Capture the cell that displays the provided text and extract its [x, y] central coordinate. 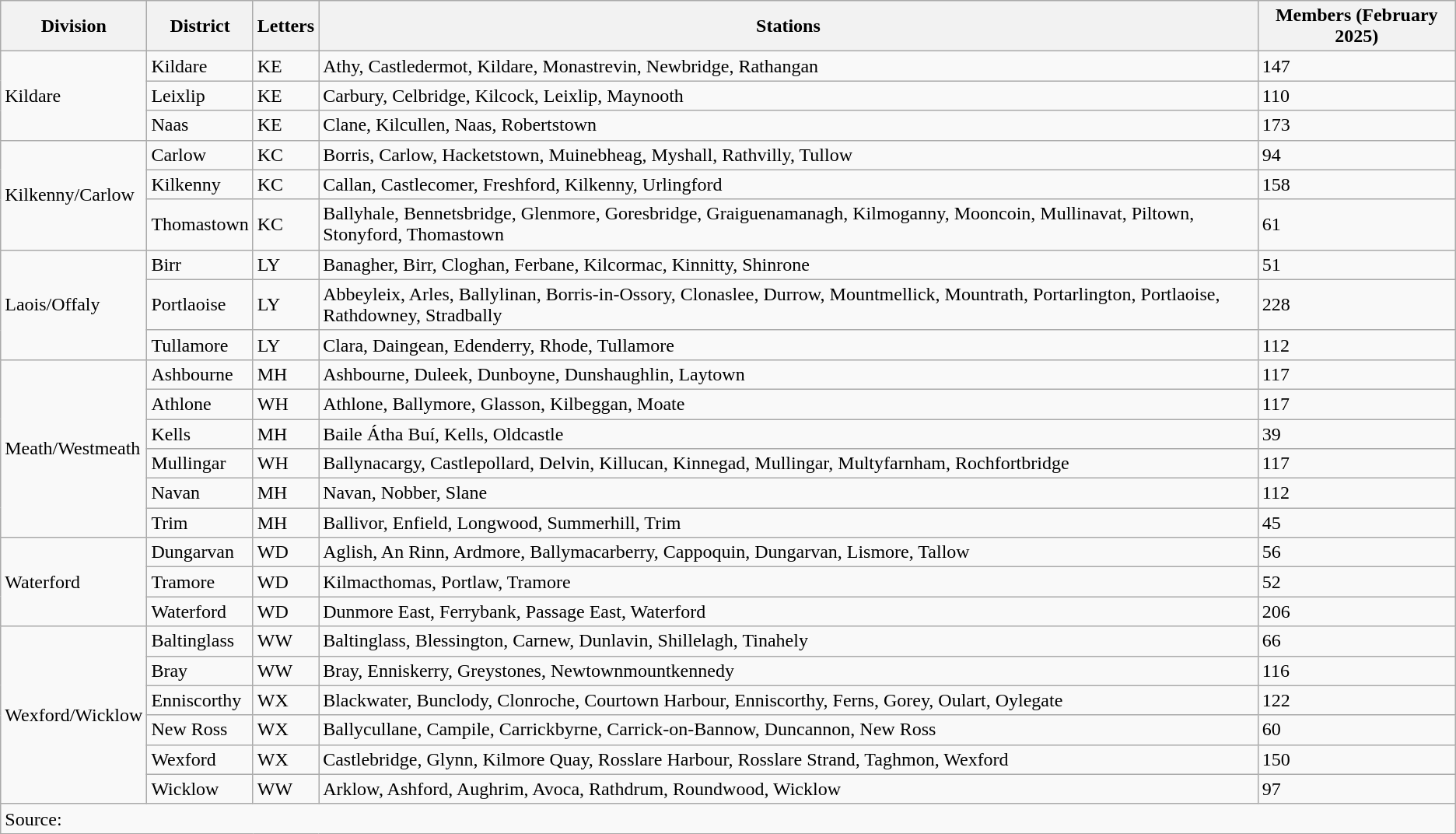
Birr [200, 265]
Kilkenny/Carlow [74, 194]
Wexford [200, 759]
228 [1356, 305]
Laois/Offaly [74, 305]
Wexford/Wicklow [74, 715]
Bray [200, 671]
45 [1356, 523]
Tramore [200, 582]
Enniscorthy [200, 700]
Leixlip [200, 96]
Bray, Enniskerry, Greystones, Newtownmountkennedy [789, 671]
Clane, Kilcullen, Naas, Robertstown [789, 125]
Athy, Castledermot, Kildare, Monastrevin, Newbridge, Rathangan [789, 66]
Arklow, Ashford, Aughrim, Avoca, Rathdrum, Roundwood, Wicklow [789, 789]
56 [1356, 552]
173 [1356, 125]
147 [1356, 66]
61 [1356, 224]
Borris, Carlow, Hacketstown, Muinebheag, Myshall, Rathvilly, Tullow [789, 155]
Dungarvan [200, 552]
122 [1356, 700]
Ballivor, Enfield, Longwood, Summerhill, Trim [789, 523]
Dunmore East, Ferrybank, Passage East, Waterford [789, 611]
Castlebridge, Glynn, Kilmore Quay, Rosslare Harbour, Rosslare Strand, Taghmon, Wexford [789, 759]
Wicklow [200, 789]
Thomastown [200, 224]
150 [1356, 759]
Tullamore [200, 345]
110 [1356, 96]
66 [1356, 641]
158 [1356, 184]
39 [1356, 433]
51 [1356, 265]
Athlone [200, 404]
Baltinglass [200, 641]
Baile Átha Buí, Kells, Oldcastle [789, 433]
Ashbourne [200, 374]
Callan, Castlecomer, Freshford, Kilkenny, Urlingford [789, 184]
Portlaoise [200, 305]
Navan, Nobber, Slane [789, 493]
New Ross [200, 730]
Aglish, An Rinn, Ardmore, Ballymacarberry, Cappoquin, Dungarvan, Lismore, Tallow [789, 552]
Ballycullane, Campile, Carrickbyrne, Carrick-on-Bannow, Duncannon, New Ross [789, 730]
Clara, Daingean, Edenderry, Rhode, Tullamore [789, 345]
Mullingar [200, 464]
Carlow [200, 155]
60 [1356, 730]
Banagher, Birr, Cloghan, Ferbane, Kilcormac, Kinnitty, Shinrone [789, 265]
Members (February 2025) [1356, 26]
206 [1356, 611]
Source: [728, 818]
116 [1356, 671]
52 [1356, 582]
Letters [285, 26]
Blackwater, Bunclody, Clonroche, Courtown Harbour, Enniscorthy, Ferns, Gorey, Oulart, Oylegate [789, 700]
Ballynacargy, Castlepollard, Delvin, Killucan, Kinnegad, Mullingar, Multyfarnham, Rochfortbridge [789, 464]
Kilmacthomas, Portlaw, Tramore [789, 582]
Naas [200, 125]
97 [1356, 789]
Stations [789, 26]
Ashbourne, Duleek, Dunboyne, Dunshaughlin, Laytown [789, 374]
Division [74, 26]
Baltinglass, Blessington, Carnew, Dunlavin, Shillelagh, Tinahely [789, 641]
Athlone, Ballymore, Glasson, Kilbeggan, Moate [789, 404]
Navan [200, 493]
Abbeyleix, Arles, Ballylinan, Borris-in-Ossory, Clonaslee, Durrow, Mountmellick, Mountrath, Portarlington, Portlaoise, Rathdowney, Stradbally [789, 305]
Carbury, Celbridge, Kilcock, Leixlip, Maynooth [789, 96]
Meath/Westmeath [74, 448]
District [200, 26]
Kilkenny [200, 184]
Trim [200, 523]
Kells [200, 433]
Ballyhale, Bennetsbridge, Glenmore, Goresbridge, Graiguenamanagh, Kilmoganny, Mooncoin, Mullinavat, Piltown, Stonyford, Thomastown [789, 224]
94 [1356, 155]
